Find where the given text appears and provide that cell's center as [X, Y] coordinate. 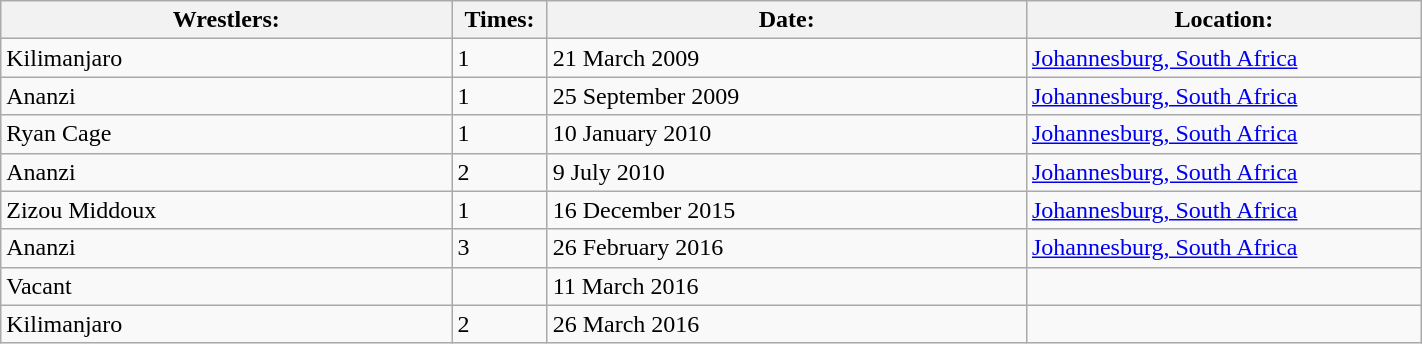
11 March 2016 [786, 286]
Zizou Middoux [226, 210]
21 March 2009 [786, 58]
Vacant [226, 286]
26 March 2016 [786, 324]
Date: [786, 20]
Location: [1224, 20]
3 [500, 248]
9 July 2010 [786, 172]
Wrestlers: [226, 20]
26 February 2016 [786, 248]
25 September 2009 [786, 96]
10 January 2010 [786, 134]
16 December 2015 [786, 210]
Times: [500, 20]
Ryan Cage [226, 134]
